Identify which cell holds the provided text, then report its (X, Y) central coordinate. 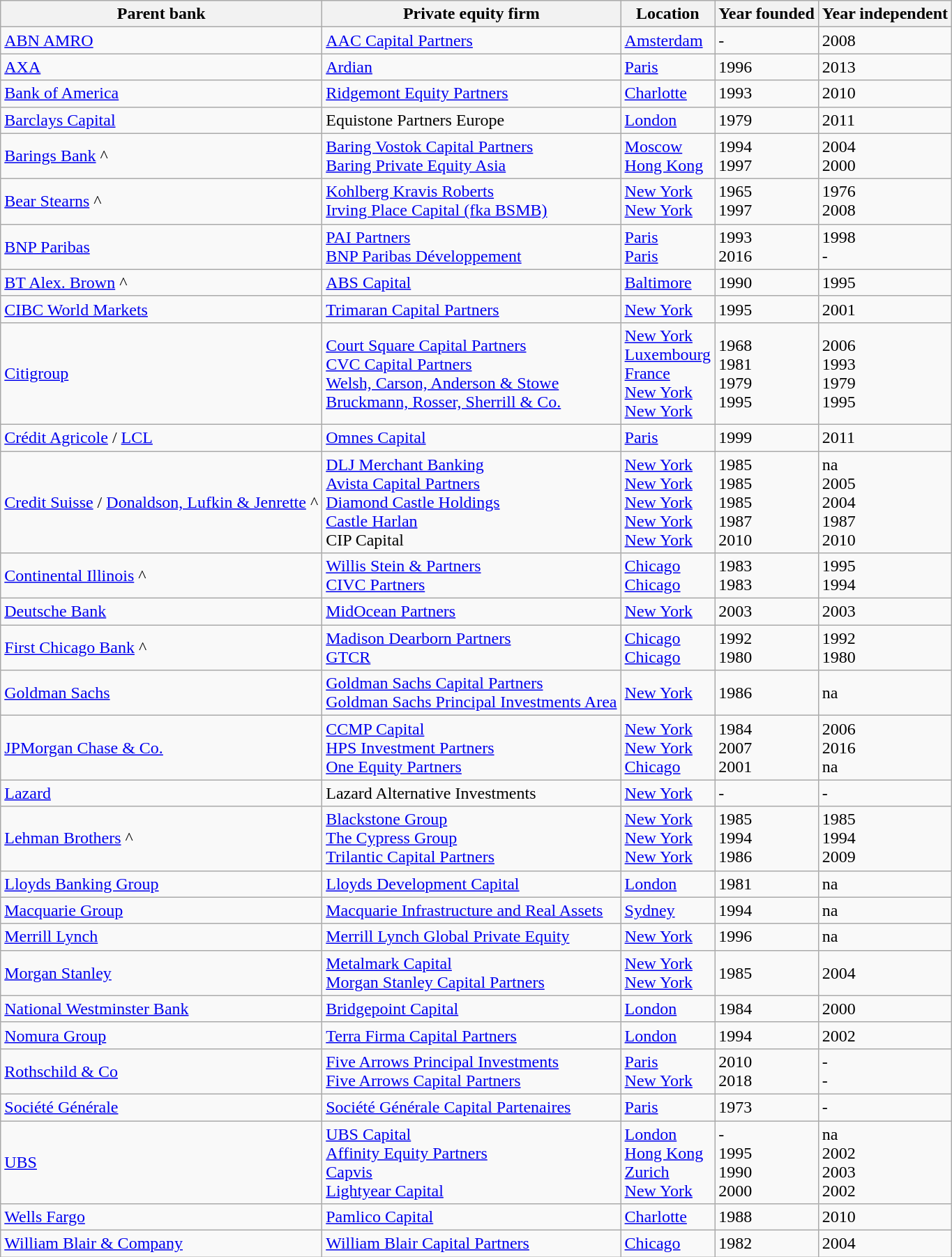
CCMP Capital HPS Investment PartnersOne Equity Partners (471, 748)
Lazard (162, 793)
London Hong Kong Zurich New York (668, 1162)
1973 (767, 1107)
Metalmark CapitalMorgan Stanley Capital Partners (471, 972)
New York New York New York New York New York (668, 502)
na200220032002 (884, 1162)
Macquarie Group (162, 910)
198519942009 (884, 838)
ABS Capital (471, 283)
19851985198519872010 (767, 502)
Lehman Brothers ^ (162, 838)
AXA (162, 67)
New York New York Chicago (668, 748)
20102018 (767, 1071)
First Chicago Bank ^ (162, 647)
UBS (162, 1162)
Pamlico Capital (471, 1217)
PAI PartnersBNP Paribas Développement (471, 247)
20042000 (884, 156)
Lazard Alternative Investments (471, 793)
-- (884, 1071)
-199519902000 (767, 1162)
Parent bank (162, 14)
1982 (767, 1244)
BT Alex. Brown ^ (162, 283)
Nomura Group (162, 1035)
Morgan Stanley (162, 972)
2013 (884, 67)
2008 (884, 40)
Paris Paris (668, 247)
Goldman Sachs Capital PartnersGoldman Sachs Principal Investments Area (471, 693)
Société Générale Capital Partenaires (471, 1107)
Amsterdam (668, 40)
19651997 (767, 201)
19831983 (767, 576)
Ardian (471, 67)
New York New York New York (668, 838)
Crédit Agricole / LCL (162, 437)
1993 (767, 93)
1979 (767, 120)
JPMorgan Chase & Co. (162, 748)
Five Arrows Principal InvestmentsFive Arrows Capital Partners (471, 1071)
1998- (884, 247)
Baring Vostok Capital PartnersBaring Private Equity Asia (471, 156)
Merrill Lynch (162, 937)
na2005200419872010 (884, 502)
1988 (767, 1217)
UBS CapitalAffinity Equity PartnersCapvisLightyear Capital (471, 1162)
198420072001 (767, 748)
Omnes Capital (471, 437)
AAC Capital Partners (471, 40)
Private equity firm (471, 14)
Kohlberg Kravis RobertsIrving Place Capital (fka BSMB) (471, 201)
2002 (884, 1035)
Location (668, 14)
Court Square Capital PartnersCVC Capital PartnersWelsh, Carson, Anderson & StoweBruckmann, Rosser, Sherrill & Co. (471, 373)
1985 (767, 972)
Paris New York (668, 1071)
Macquarie Infrastructure and Real Assets (471, 910)
Credit Suisse / Donaldson, Lufkin & Jenrette ^ (162, 502)
2000 (884, 1009)
19941997 (767, 156)
Société Générale (162, 1107)
Terra Firma Capital Partners (471, 1035)
2001 (884, 309)
19762008 (884, 201)
Continental Illinois ^ (162, 576)
BNP Paribas (162, 247)
19932016 (767, 247)
New York Luxembourg France New York New York (668, 373)
1968198119791995 (767, 373)
Chicago (668, 1244)
MidOcean Partners (471, 612)
Lloyds Banking Group (162, 884)
Sydney (668, 910)
Moscow Hong Kong (668, 156)
Citigroup (162, 373)
Year founded (767, 14)
19951994 (884, 576)
National Westminster Bank (162, 1009)
Baltimore (668, 283)
Willis Stein & PartnersCIVC Partners (471, 576)
Ridgemont Equity Partners (471, 93)
20062016na (884, 748)
ABN AMRO (162, 40)
Year independent (884, 14)
2006199319791995 (884, 373)
Barings Bank ^ (162, 156)
Lloyds Development Capital (471, 884)
DLJ Merchant BankingAvista Capital PartnersDiamond Castle HoldingsCastle HarlanCIP Capital (471, 502)
Deutsche Bank (162, 612)
Blackstone GroupThe Cypress GroupTrilantic Capital Partners (471, 838)
Bear Stearns ^ (162, 201)
Bank of America (162, 93)
Merrill Lynch Global Private Equity (471, 937)
William Blair Capital Partners (471, 1244)
Goldman Sachs (162, 693)
198519941986 (767, 838)
1981 (767, 884)
Barclays Capital (162, 120)
1990 (767, 283)
Madison Dearborn PartnersGTCR (471, 647)
1986 (767, 693)
Rothschild & Co (162, 1071)
Trimaran Capital Partners (471, 309)
1999 (767, 437)
Equistone Partners Europe (471, 120)
Bridgepoint Capital (471, 1009)
CIBC World Markets (162, 309)
1984 (767, 1009)
William Blair & Company (162, 1244)
Wells Fargo (162, 1217)
